Return the [X, Y] coordinate for the center point of the cell that contains the specified text.  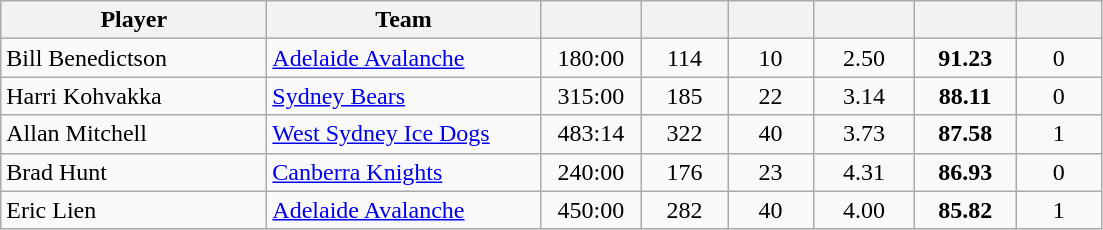
Canberra Knights [404, 172]
87.58 [966, 134]
Allan Mitchell [134, 134]
Sydney Bears [404, 96]
322 [684, 134]
240:00 [590, 172]
10 [771, 58]
85.82 [966, 210]
185 [684, 96]
Bill Benedictson [134, 58]
176 [684, 172]
Harri Kohvakka [134, 96]
4.31 [864, 172]
3.14 [864, 96]
2.50 [864, 58]
86.93 [966, 172]
114 [684, 58]
180:00 [590, 58]
88.11 [966, 96]
23 [771, 172]
315:00 [590, 96]
Eric Lien [134, 210]
West Sydney Ice Dogs [404, 134]
22 [771, 96]
4.00 [864, 210]
91.23 [966, 58]
450:00 [590, 210]
3.73 [864, 134]
Player [134, 20]
483:14 [590, 134]
282 [684, 210]
Brad Hunt [134, 172]
Team [404, 20]
